Identify which cell holds the provided text, then report its (X, Y) central coordinate. 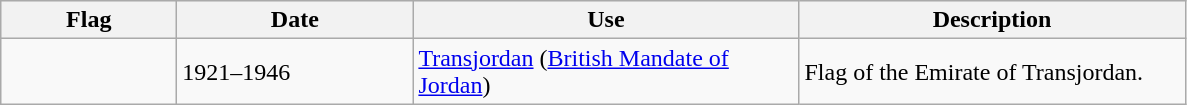
Description (992, 20)
Date (295, 20)
Flag (89, 20)
1921–1946 (295, 72)
Transjordan (British Mandate of Jordan) (606, 72)
Use (606, 20)
Flag of the Emirate of Transjordan. (992, 72)
